Pinpoint the cell where the given text exists, returning its [X, Y] midpoint coordinate. 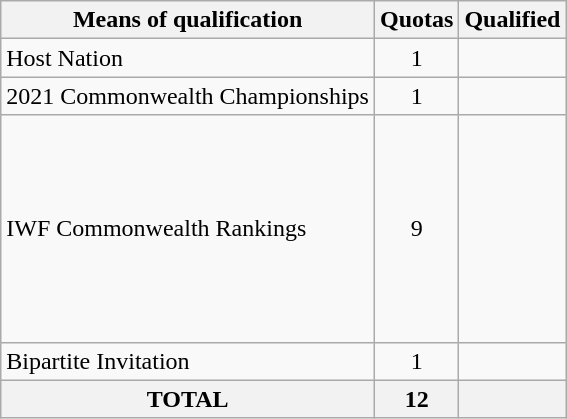
Bipartite Invitation [188, 361]
2021 Commonwealth Championships [188, 96]
Quotas [416, 20]
9 [416, 228]
TOTAL [188, 399]
Host Nation [188, 58]
Qualified [512, 20]
Means of qualification [188, 20]
12 [416, 399]
IWF Commonwealth Rankings [188, 228]
